Return the (x, y) coordinate for the center point of the cell that contains the specified text.  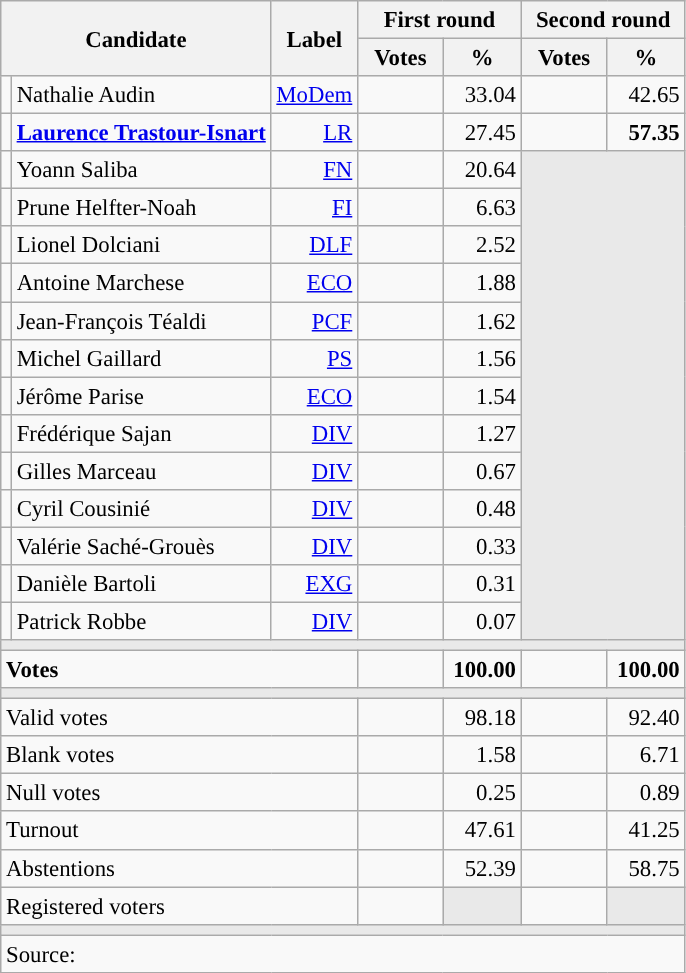
PS (314, 358)
98.18 (482, 718)
1.58 (482, 755)
DLF (314, 245)
Laurence Trastour-Isnart (141, 133)
Danièle Bartoli (141, 584)
Second round (603, 20)
27.45 (482, 133)
Gilles Marceau (141, 471)
PCF (314, 321)
0.33 (482, 546)
Valérie Saché-Grouès (141, 546)
Patrick Robbe (141, 621)
Jean-François Téaldi (141, 321)
Registered voters (180, 906)
EXG (314, 584)
41.25 (646, 831)
6.71 (646, 755)
FI (314, 208)
1.56 (482, 358)
Blank votes (180, 755)
MoDem (314, 95)
1.88 (482, 283)
0.31 (482, 584)
Frédérique Sajan (141, 433)
58.75 (646, 868)
47.61 (482, 831)
0.07 (482, 621)
0.48 (482, 509)
0.25 (482, 793)
2.52 (482, 245)
Label (314, 38)
Null votes (180, 793)
0.89 (646, 793)
First round (440, 20)
Yoann Saliba (141, 170)
92.40 (646, 718)
FN (314, 170)
Antoine Marchese (141, 283)
1.54 (482, 396)
Michel Gaillard (141, 358)
Lionel Dolciani (141, 245)
Jérôme Parise (141, 396)
0.67 (482, 471)
Abstentions (180, 868)
6.63 (482, 208)
20.64 (482, 170)
Nathalie Audin (141, 95)
1.62 (482, 321)
1.27 (482, 433)
Valid votes (180, 718)
LR (314, 133)
Candidate (136, 38)
33.04 (482, 95)
Turnout (180, 831)
52.39 (482, 868)
57.35 (646, 133)
Source: (343, 954)
Cyril Cousinié (141, 509)
Prune Helfter-Noah (141, 208)
42.65 (646, 95)
